Locate the cell with the specified text and output its [X, Y] center coordinate. 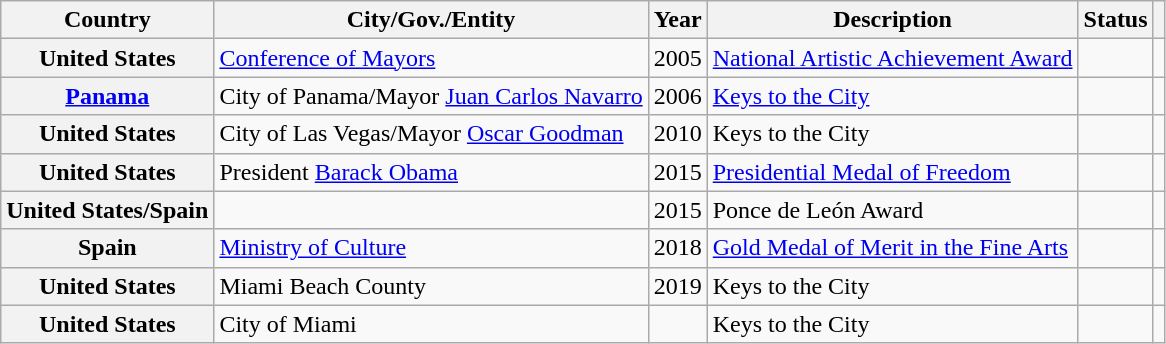
President Barack Obama [431, 172]
Miami Beach County [431, 286]
2005 [678, 58]
City of Miami [431, 324]
Panama [108, 96]
2018 [678, 248]
Status [1116, 20]
Country [108, 20]
National Artistic Achievement Award [892, 58]
City of Panama/Mayor Juan Carlos Navarro [431, 96]
City/Gov./Entity [431, 20]
2010 [678, 134]
Presidential Medal of Freedom [892, 172]
Ponce de León Award [892, 210]
Gold Medal of Merit in the Fine Arts [892, 248]
2019 [678, 286]
Year [678, 20]
Spain [108, 248]
United States/Spain [108, 210]
Conference of Mayors [431, 58]
Description [892, 20]
Ministry of Culture [431, 248]
2006 [678, 96]
City of Las Vegas/Mayor Oscar Goodman [431, 134]
